Find where the given text appears and provide that cell's center as (x, y) coordinate. 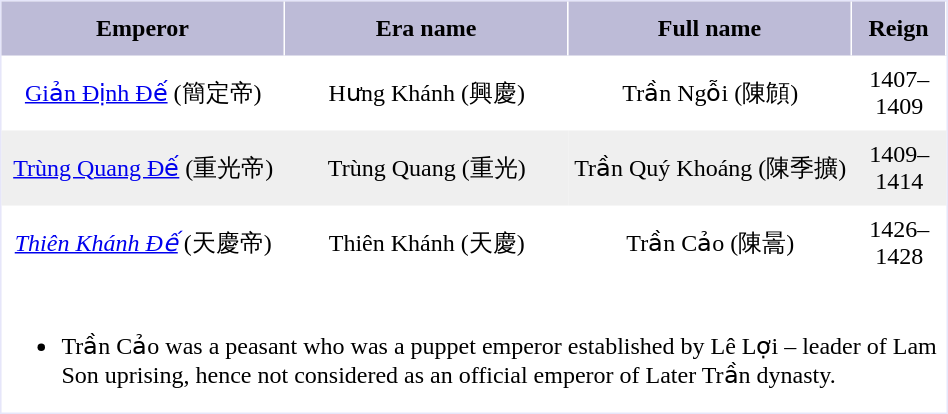
Era name (427, 29)
1407–1409 (899, 94)
Thiên Khánh Đế (天慶帝) (144, 244)
Trần Cảo (陳暠) (710, 244)
1409–1414 (899, 168)
Reign (899, 29)
Hưng Khánh (興慶) (427, 94)
Full name (710, 29)
Trần Quý Khoáng (陳季擴) (710, 168)
Thiên Khánh (天慶) (427, 244)
Giản Định Đế (簡定帝) (144, 94)
Trần Ngỗi (陳頠) (710, 94)
Trùng Quang (重光) (427, 168)
1426–1428 (899, 244)
Emperor (144, 29)
Trùng Quang Đế (重光帝) (144, 168)
